Identify which cell holds the provided text, then report its [X, Y] central coordinate. 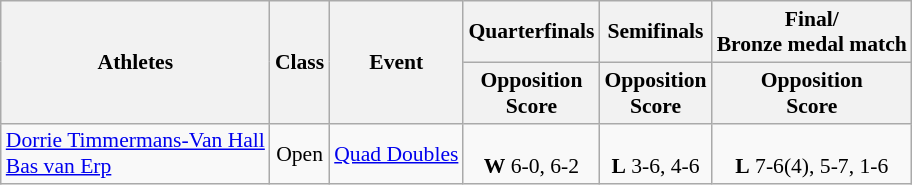
Class [300, 62]
Athletes [136, 62]
L 3-6, 4-6 [655, 154]
Dorrie Timmermans-Van HallBas van Erp [136, 154]
Event [396, 62]
Quad Doubles [396, 154]
Quarterfinals [531, 32]
Final/Bronze medal match [812, 32]
Semifinals [655, 32]
L 7-6(4), 5-7, 1-6 [812, 154]
Open [300, 154]
W 6-0, 6-2 [531, 154]
